Capture the cell that displays the provided text and extract its (X, Y) central coordinate. 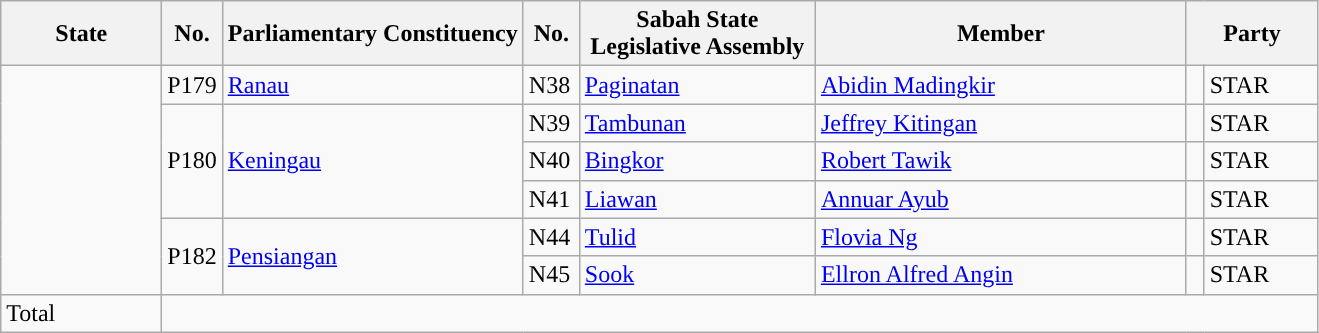
P180 (192, 161)
Tulid (697, 237)
Pensiangan (372, 256)
Sook (697, 275)
Total (82, 313)
P179 (192, 85)
Liawan (697, 199)
Keningau (372, 161)
N45 (551, 275)
Party (1252, 34)
P182 (192, 256)
N44 (551, 237)
N38 (551, 85)
N41 (551, 199)
N40 (551, 161)
Robert Tawik (1000, 161)
N39 (551, 123)
Abidin Madingkir (1000, 85)
Member (1000, 34)
Ranau (372, 85)
Jeffrey Kitingan (1000, 123)
Parliamentary Constituency (372, 34)
Tambunan (697, 123)
State (82, 34)
Bingkor (697, 161)
Flovia Ng (1000, 237)
Sabah State Legislative Assembly (697, 34)
Paginatan (697, 85)
Annuar Ayub (1000, 199)
Ellron Alfred Angin (1000, 275)
